Capture the cell that displays the provided text and extract its (x, y) central coordinate. 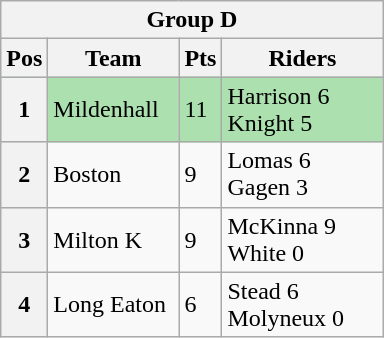
Mildenhall (114, 110)
Pos (24, 58)
Harrison 6Knight 5 (302, 110)
Riders (302, 58)
Lomas 6Gagen 3 (302, 174)
6 (200, 304)
Milton K (114, 240)
Group D (192, 20)
3 (24, 240)
Long Eaton (114, 304)
1 (24, 110)
Boston (114, 174)
Stead 6Molyneux 0 (302, 304)
Pts (200, 58)
Team (114, 58)
4 (24, 304)
2 (24, 174)
11 (200, 110)
McKinna 9White 0 (302, 240)
